For the text-containing cell, return its midpoint in (x, y) coordinate format. 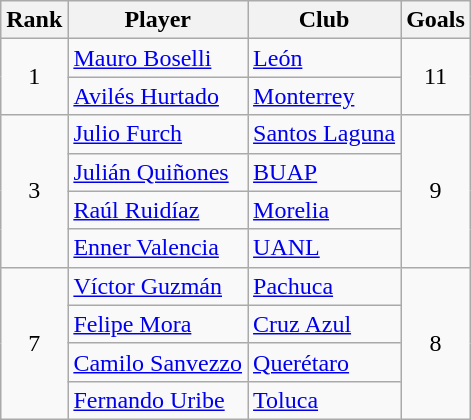
8 (436, 343)
Julián Quiñones (158, 172)
Enner Valencia (158, 248)
11 (436, 77)
Camilo Sanvezzo (158, 362)
Pachuca (324, 286)
Avilés Hurtado (158, 96)
3 (34, 191)
Fernando Uribe (158, 400)
Morelia (324, 210)
Cruz Azul (324, 324)
Mauro Boselli (158, 58)
Julio Furch (158, 134)
Monterrey (324, 96)
Santos Laguna (324, 134)
1 (34, 77)
Player (158, 20)
Querétaro (324, 362)
Raúl Ruidíaz (158, 210)
7 (34, 343)
León (324, 58)
Felipe Mora (158, 324)
Víctor Guzmán (158, 286)
Toluca (324, 400)
Rank (34, 20)
Goals (436, 20)
BUAP (324, 172)
9 (436, 191)
Club (324, 20)
UANL (324, 248)
